Scan for the cell matching the given text and deliver its (X, Y) coordinate at center. 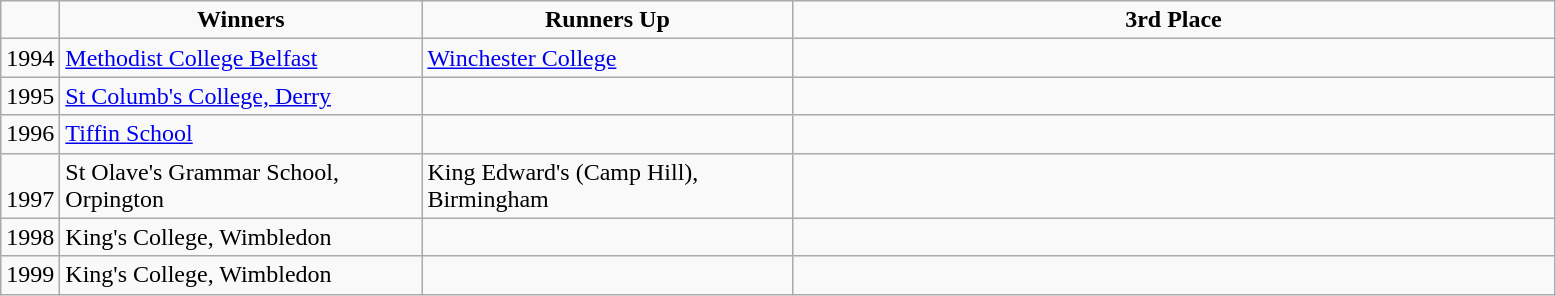
St Olave's Grammar School, Orpington (241, 186)
Tiffin School (241, 134)
1997 (30, 186)
1994 (30, 58)
Methodist College Belfast (241, 58)
3rd Place (1174, 20)
St Columb's College, Derry (241, 96)
1996 (30, 134)
Runners Up (608, 20)
Winners (241, 20)
Winchester College (608, 58)
1995 (30, 96)
1999 (30, 275)
1998 (30, 237)
King Edward's (Camp Hill), Birmingham (608, 186)
